Capture the cell that displays the provided text and extract its [X, Y] central coordinate. 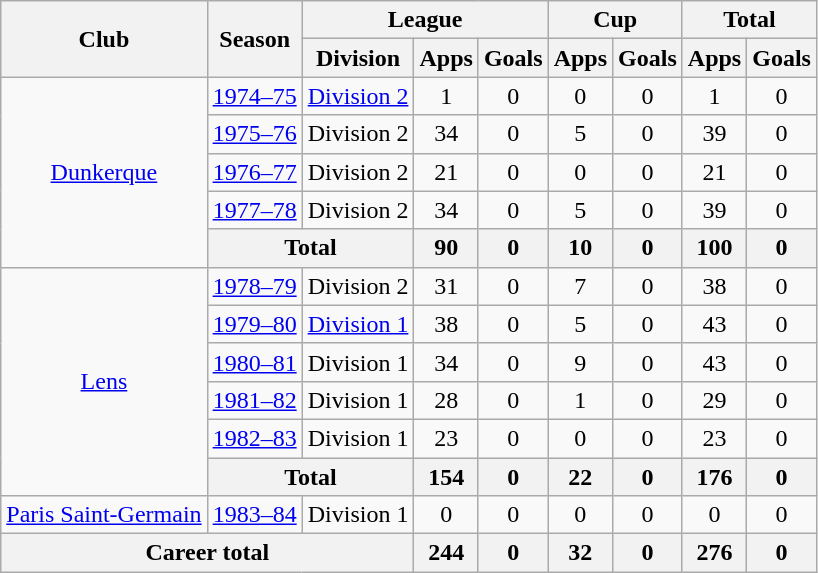
244 [446, 553]
League [425, 20]
29 [714, 400]
Career total [208, 553]
7 [580, 286]
28 [446, 400]
1982–83 [254, 438]
Lens [104, 381]
22 [580, 477]
1980–81 [254, 362]
31 [446, 286]
1981–82 [254, 400]
100 [714, 248]
9 [580, 362]
Paris Saint-Germain [104, 515]
Cup [615, 20]
Division [358, 58]
Club [104, 39]
176 [714, 477]
1978–79 [254, 286]
1974–75 [254, 96]
154 [446, 477]
276 [714, 553]
32 [580, 553]
1977–78 [254, 210]
1979–80 [254, 324]
Season [254, 39]
Dunkerque [104, 172]
1975–76 [254, 134]
1983–84 [254, 515]
10 [580, 248]
90 [446, 248]
1976–77 [254, 172]
